Identify which cell holds the provided text, then report its (x, y) central coordinate. 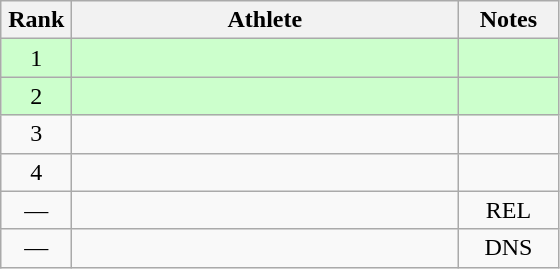
3 (36, 134)
4 (36, 172)
Notes (508, 20)
Rank (36, 20)
DNS (508, 248)
2 (36, 96)
1 (36, 58)
REL (508, 210)
Athlete (265, 20)
